Return the [X, Y] coordinate for the center point of the cell that contains the specified text.  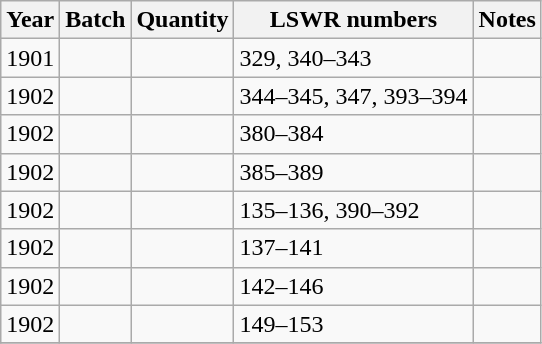
380–384 [354, 134]
137–141 [354, 248]
385–389 [354, 172]
Batch [96, 20]
135–136, 390–392 [354, 210]
1901 [30, 58]
Quantity [182, 20]
Year [30, 20]
LSWR numbers [354, 20]
142–146 [354, 286]
Notes [507, 20]
149–153 [354, 324]
329, 340–343 [354, 58]
344–345, 347, 393–394 [354, 96]
